Find where the given text appears and provide that cell's center as [X, Y] coordinate. 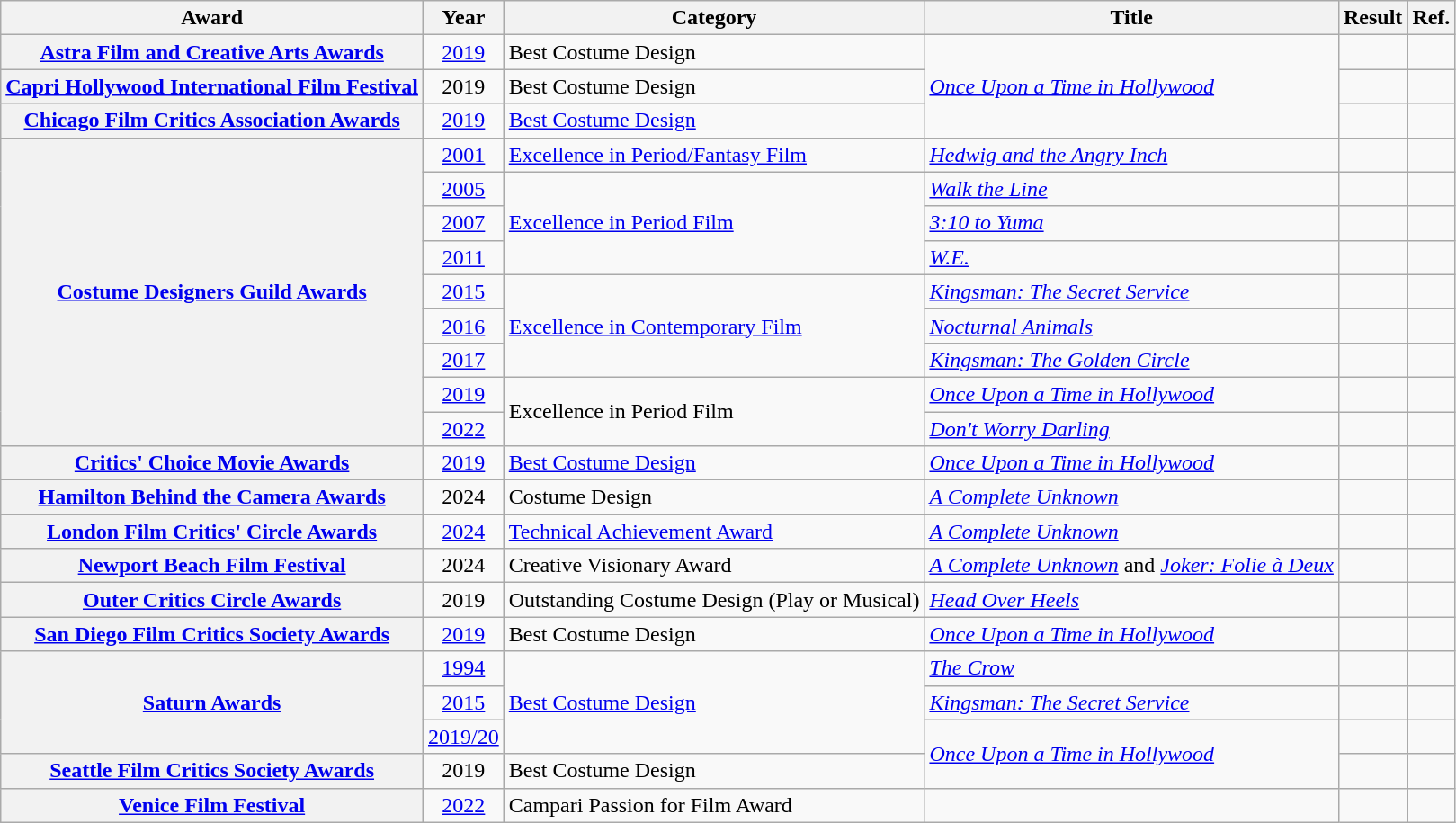
W.E. [1131, 257]
Chicago Film Critics Association Awards [212, 121]
Kingsman: The Golden Circle [1131, 360]
2005 [463, 189]
The Crow [1131, 668]
Venice Film Festival [212, 805]
Technical Achievement Award [714, 532]
Head Over Heels [1131, 600]
Excellence in Contemporary Film [714, 326]
Category [714, 18]
London Film Critics' Circle Awards [212, 532]
Nocturnal Animals [1131, 326]
1994 [463, 668]
Result [1372, 18]
3:10 to Yuma [1131, 223]
Walk the Line [1131, 189]
Hamilton Behind the Camera Awards [212, 497]
2007 [463, 223]
Ref. [1432, 18]
Year [463, 18]
A Complete Unknown and Joker: Folie à Deux [1131, 566]
Creative Visionary Award [714, 566]
San Diego Film Critics Society Awards [212, 634]
2016 [463, 326]
Astra Film and Creative Arts Awards [212, 52]
Hedwig and the Angry Inch [1131, 155]
2011 [463, 257]
Title [1131, 18]
Campari Passion for Film Award [714, 805]
2019/20 [463, 737]
Saturn Awards [212, 702]
Capri Hollywood International Film Festival [212, 86]
2001 [463, 155]
Excellence in Period/Fantasy Film [714, 155]
Costume Designers Guild Awards [212, 291]
2017 [463, 360]
Don't Worry Darling [1131, 429]
Outer Critics Circle Awards [212, 600]
Costume Design [714, 497]
Newport Beach Film Festival [212, 566]
Award [212, 18]
Critics' Choice Movie Awards [212, 463]
Seattle Film Critics Society Awards [212, 771]
Outstanding Costume Design (Play or Musical) [714, 600]
